Locate the cell with the specified text and output its (X, Y) center coordinate. 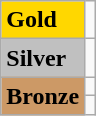
Gold (43, 20)
Silver (43, 58)
Bronze (43, 96)
